From the cell containing the given text, extract its center point as [X, Y] coordinate. 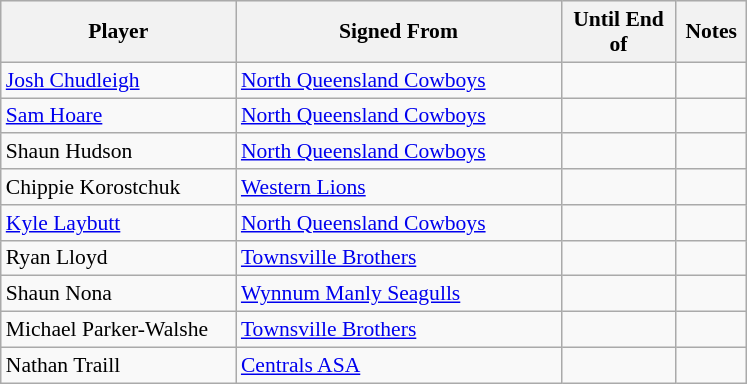
Michael Parker-Walshe [118, 330]
Josh Chudleigh [118, 80]
Notes [711, 32]
Until End of [618, 32]
Wynnum Manly Seagulls [398, 294]
Signed From [398, 32]
Ryan Lloyd [118, 258]
Shaun Nona [118, 294]
Centrals ASA [398, 365]
Nathan Traill [118, 365]
Western Lions [398, 187]
Player [118, 32]
Chippie Korostchuk [118, 187]
Sam Hoare [118, 116]
Shaun Hudson [118, 152]
Kyle Laybutt [118, 223]
